Capture the cell that displays the provided text and extract its [x, y] central coordinate. 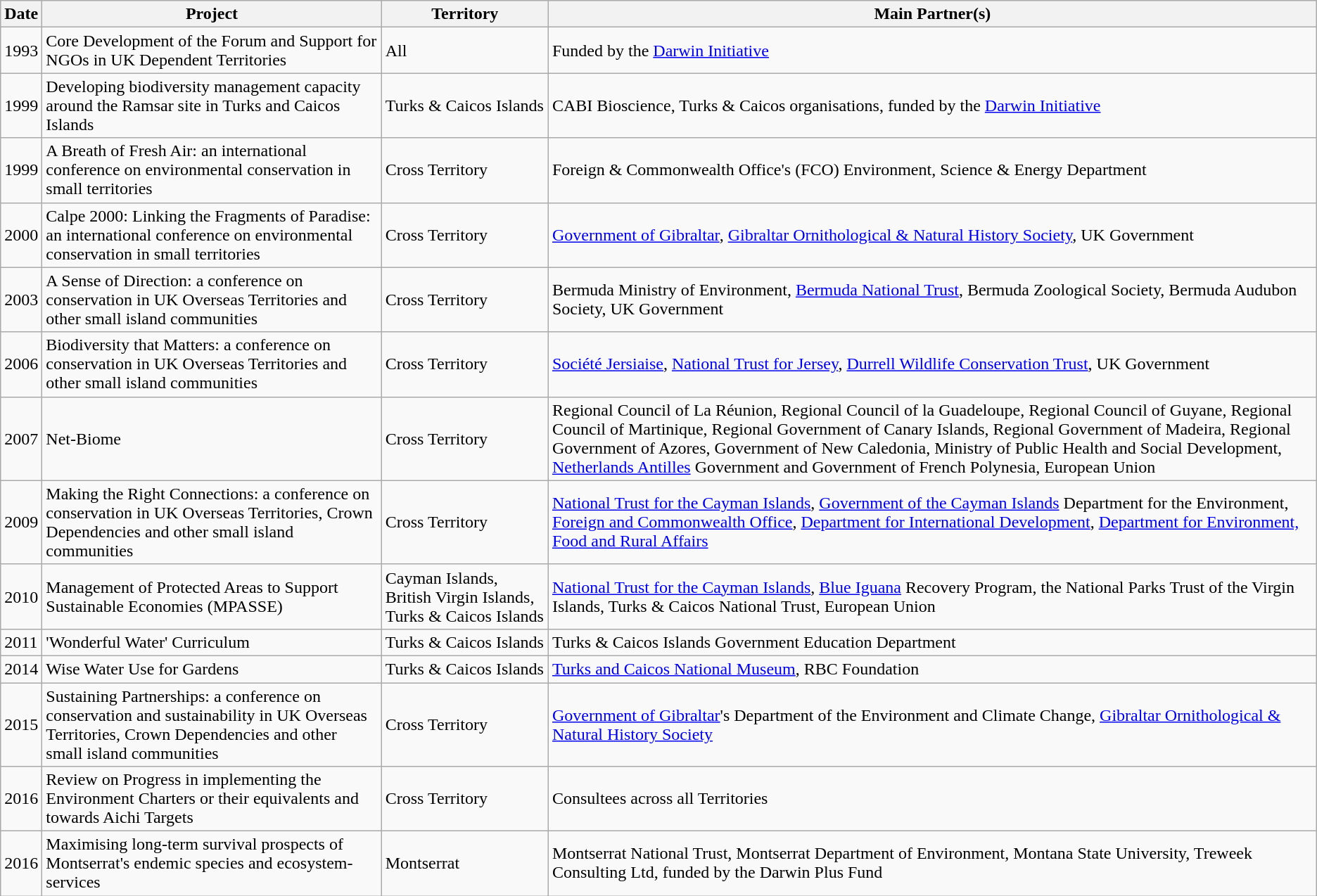
Project [212, 14]
2009 [21, 522]
Core Development of the Forum and Support for NGOs in UK Dependent Territories [212, 51]
Turks and Caicos National Museum, RBC Foundation [932, 669]
Net-Biome [212, 439]
Cayman Islands, British Virgin Islands, Turks & Caicos Islands [464, 596]
2000 [21, 235]
Bermuda Ministry of Environment, Bermuda National Trust, Bermuda Zoological Society, Bermuda Audubon Society, UK Government [932, 300]
Wise Water Use for Gardens [212, 669]
A Breath of Fresh Air: an international conference on environmental conservation in small territories [212, 170]
2014 [21, 669]
Foreign & Commonwealth Office's (FCO) Environment, Science & Energy Department [932, 170]
Review on Progress in implementing the Environment Charters or their equivalents and towards Aichi Targets [212, 799]
Montserrat National Trust, Montserrat Department of Environment, Montana State University, Treweek Consulting Ltd, funded by the Darwin Plus Fund [932, 864]
2011 [21, 642]
2006 [21, 364]
Government of Gibraltar's Department of the Environment and Climate Change, Gibraltar Ornithological & Natural History Society [932, 724]
Biodiversity that Matters: a conference on conservation in UK Overseas Territories and other small island communities [212, 364]
CABI Bioscience, Turks & Caicos organisations, funded by the Darwin Initiative [932, 105]
Date [21, 14]
'Wonderful Water' Curriculum [212, 642]
Making the Right Connections: a conference on conservation in UK Overseas Territories, Crown Dependencies and other small island communities [212, 522]
Maximising long-term survival prospects of Montserrat's endemic species and ecosystem-services [212, 864]
Montserrat [464, 864]
Société Jersiaise, National Trust for Jersey, Durrell Wildlife Conservation Trust, UK Government [932, 364]
2015 [21, 724]
A Sense of Direction: a conference on conservation in UK Overseas Territories and other small island communities [212, 300]
Developing biodiversity management capacity around the Ramsar site in Turks and Caicos Islands [212, 105]
Management of Protected Areas to Support Sustainable Economies (MPASSE) [212, 596]
Government of Gibraltar, Gibraltar Ornithological & Natural History Society, UK Government [932, 235]
2007 [21, 439]
1993 [21, 51]
Funded by the Darwin Initiative [932, 51]
All [464, 51]
2003 [21, 300]
Consultees across all Territories [932, 799]
Turks & Caicos Islands Government Education Department [932, 642]
2010 [21, 596]
Territory [464, 14]
Calpe 2000: Linking the Fragments of Paradise: an international conference on environmental conservation in small territories [212, 235]
Main Partner(s) [932, 14]
